Pinpoint the cell where the given text exists, returning its [x, y] midpoint coordinate. 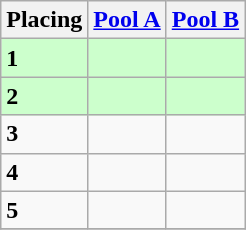
Placing [44, 20]
3 [44, 134]
5 [44, 210]
Pool A [127, 20]
1 [44, 58]
4 [44, 172]
2 [44, 96]
Pool B [205, 20]
